Extract the (X, Y) coordinate from the center of the cell holding the provided text.  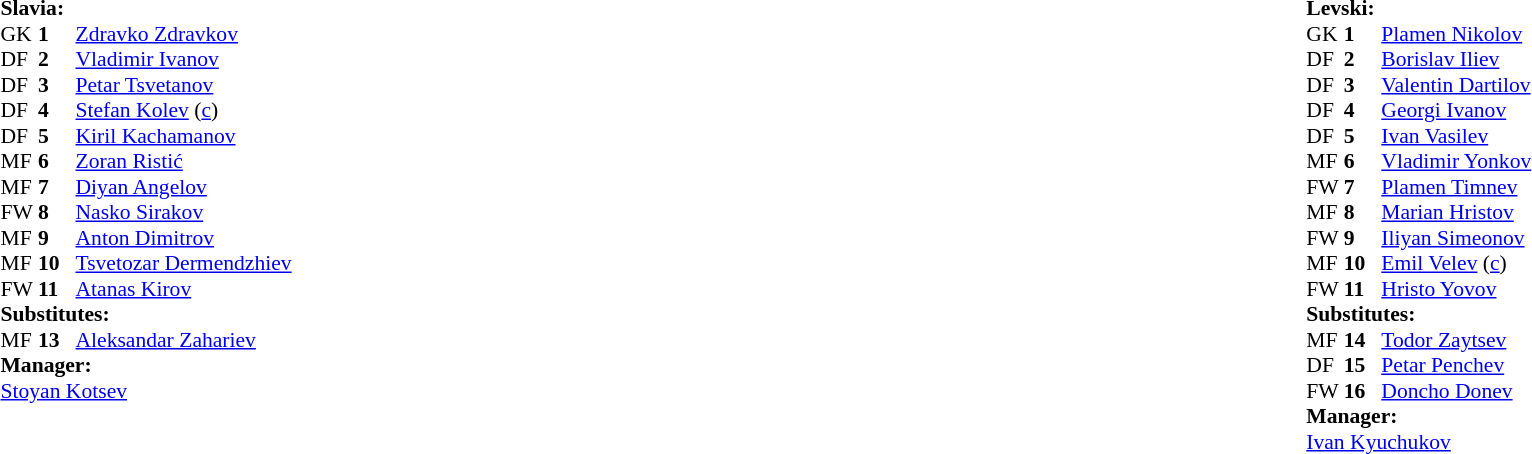
Doncho Donev (1456, 391)
Todor Zaytsev (1456, 340)
Anton Dimitrov (184, 238)
14 (1363, 340)
Zdravko Zdravkov (184, 34)
Atanas Kirov (184, 289)
Kiril Kachamanov (184, 136)
Stefan Kolev (c) (184, 111)
Plamen Timnev (1456, 187)
Iliyan Simeonov (1456, 238)
Emil Velev (c) (1456, 263)
Petar Penchev (1456, 365)
Borislav Iliev (1456, 59)
Ivan Vasilev (1456, 136)
Stoyan Kotsev (146, 391)
Nasko Sirakov (184, 213)
Georgi Ivanov (1456, 111)
15 (1363, 365)
Aleksandar Zahariev (184, 340)
Petar Tsvetanov (184, 85)
Diyan Angelov (184, 187)
Marian Hristov (1456, 213)
Tsvetozar Dermendzhiev (184, 263)
13 (57, 340)
Vladimir Yonkov (1456, 161)
Valentin Dartilov (1456, 85)
Zoran Ristić (184, 161)
Plamen Nikolov (1456, 34)
Vladimir Ivanov (184, 59)
Hristo Yovov (1456, 289)
16 (1363, 391)
